For the text-containing cell, return its midpoint in (X, Y) coordinate format. 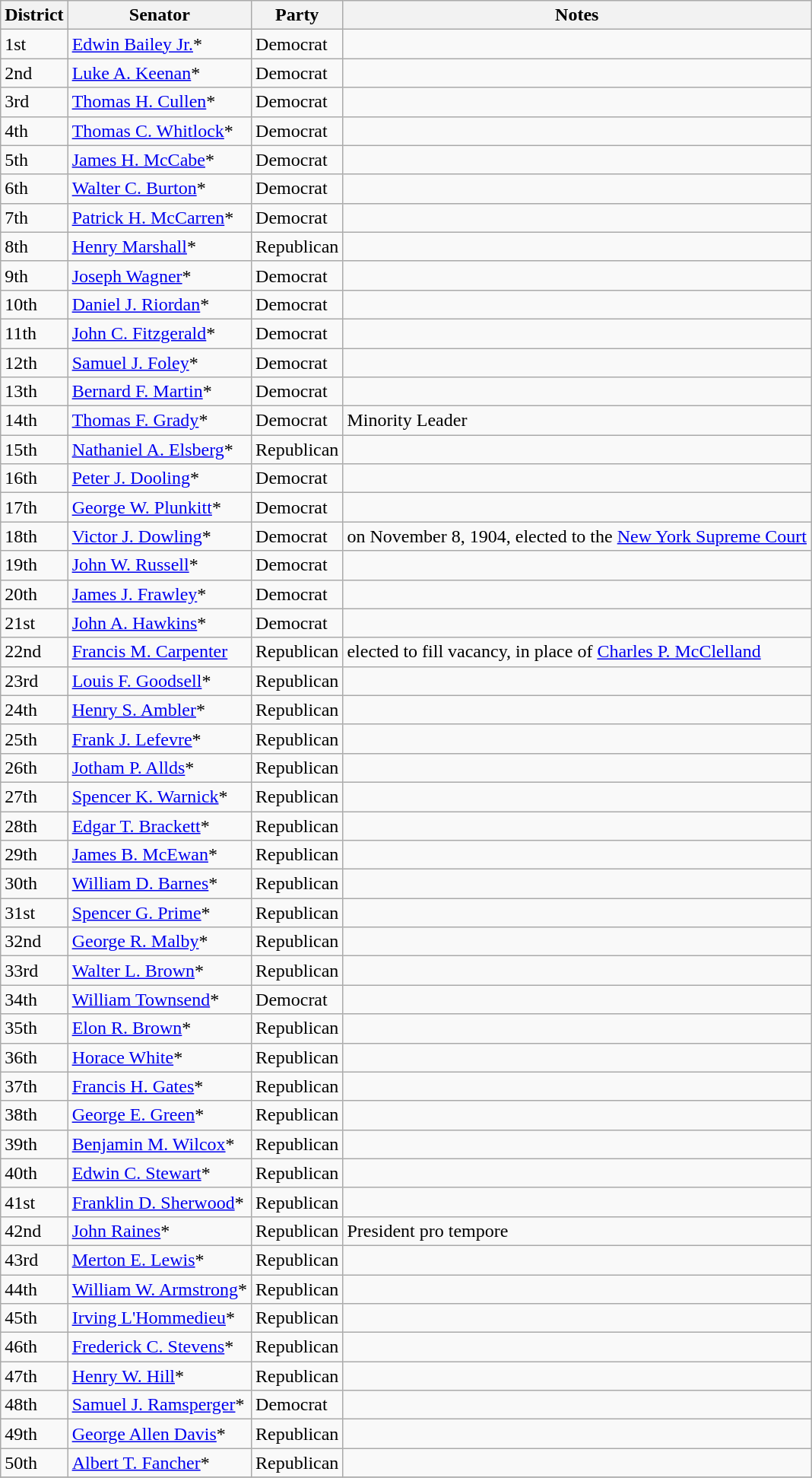
36th (34, 1057)
Luke A. Keenan* (160, 73)
15th (34, 450)
Spencer K. Warnick* (160, 796)
Walter C. Burton* (160, 189)
Party (297, 15)
23rd (34, 681)
38th (34, 1115)
35th (34, 1028)
25th (34, 739)
43rd (34, 1260)
Nathaniel A. Elsberg* (160, 450)
Patrick H. McCarren* (160, 218)
11th (34, 333)
48th (34, 1405)
2nd (34, 73)
Elon R. Brown* (160, 1028)
Thomas H. Cullen* (160, 102)
Victor J. Dowling* (160, 536)
20th (34, 594)
John Raines* (160, 1231)
James H. McCabe* (160, 160)
37th (34, 1086)
William D. Barnes* (160, 884)
Notes (577, 15)
George W. Plunkitt* (160, 507)
Joseph Wagner* (160, 275)
Albert T. Fancher* (160, 1463)
James J. Frawley* (160, 594)
Edwin Bailey Jr.* (160, 44)
10th (34, 304)
Jotham P. Allds* (160, 768)
41st (34, 1202)
William Townsend* (160, 1000)
Spencer G. Prime* (160, 913)
39th (34, 1144)
William W. Armstrong* (160, 1289)
Frank J. Lefevre* (160, 739)
Frederick C. Stevens* (160, 1347)
President pro tempore (577, 1231)
Samuel J. Foley* (160, 363)
7th (34, 218)
6th (34, 189)
13th (34, 392)
34th (34, 1000)
Edgar T. Brackett* (160, 825)
31st (34, 913)
John W. Russell* (160, 565)
16th (34, 478)
46th (34, 1347)
Walter L. Brown* (160, 971)
18th (34, 536)
45th (34, 1318)
Franklin D. Sherwood* (160, 1202)
District (34, 15)
Henry Marshall* (160, 246)
12th (34, 363)
19th (34, 565)
Horace White* (160, 1057)
32nd (34, 942)
22nd (34, 652)
30th (34, 884)
Louis F. Goodsell* (160, 681)
Merton E. Lewis* (160, 1260)
Minority Leader (577, 421)
1st (34, 44)
George R. Malby* (160, 942)
24th (34, 710)
Henry W. Hill* (160, 1376)
14th (34, 421)
Thomas C. Whitlock* (160, 131)
on November 8, 1904, elected to the New York Supreme Court (577, 536)
47th (34, 1376)
8th (34, 246)
Irving L'Hommedieu* (160, 1318)
44th (34, 1289)
Peter J. Dooling* (160, 478)
28th (34, 825)
50th (34, 1463)
George Allen Davis* (160, 1434)
Senator (160, 15)
James B. McEwan* (160, 855)
49th (34, 1434)
40th (34, 1173)
Francis H. Gates* (160, 1086)
Samuel J. Ramsperger* (160, 1405)
26th (34, 768)
42nd (34, 1231)
Edwin C. Stewart* (160, 1173)
George E. Green* (160, 1115)
Thomas F. Grady* (160, 421)
John C. Fitzgerald* (160, 333)
Henry S. Ambler* (160, 710)
33rd (34, 971)
21st (34, 623)
9th (34, 275)
3rd (34, 102)
elected to fill vacancy, in place of Charles P. McClelland (577, 652)
4th (34, 131)
Daniel J. Riordan* (160, 304)
27th (34, 796)
Benjamin M. Wilcox* (160, 1144)
5th (34, 160)
Francis M. Carpenter (160, 652)
John A. Hawkins* (160, 623)
Bernard F. Martin* (160, 392)
17th (34, 507)
29th (34, 855)
